Output the [x, y] coordinate of the center of the cell containing the given text.  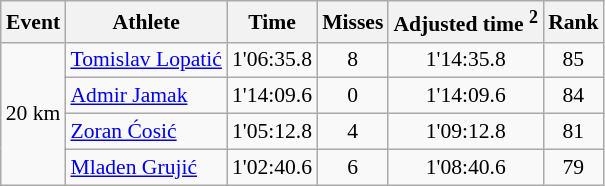
Admir Jamak [146, 96]
Tomislav Lopatić [146, 60]
1'14:35.8 [466, 60]
Zoran Ćosić [146, 132]
1'06:35.8 [272, 60]
0 [352, 96]
1'09:12.8 [466, 132]
4 [352, 132]
84 [574, 96]
79 [574, 167]
1'05:12.8 [272, 132]
Misses [352, 22]
Adjusted time 2 [466, 22]
1'02:40.6 [272, 167]
81 [574, 132]
6 [352, 167]
8 [352, 60]
Event [34, 22]
Mladen Grujić [146, 167]
Rank [574, 22]
Time [272, 22]
20 km [34, 113]
85 [574, 60]
1'08:40.6 [466, 167]
Athlete [146, 22]
